Find where the given text appears and provide that cell's center as (X, Y) coordinate. 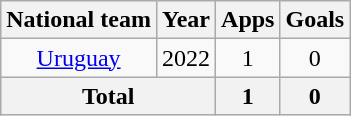
Goals (315, 20)
Apps (248, 20)
Uruguay (79, 58)
Year (186, 20)
National team (79, 20)
2022 (186, 58)
Total (108, 96)
